Return (x, y) of the center of cell containing provided text 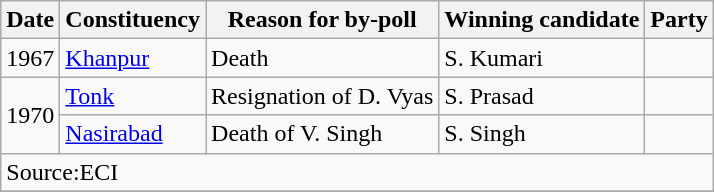
Reason for by-poll (322, 20)
S. Singh (542, 134)
S. Prasad (542, 96)
S. Kumari (542, 58)
Death (322, 58)
Source:ECI (357, 172)
1970 (30, 115)
1967 (30, 58)
Date (30, 20)
Khanpur (133, 58)
Tonk (133, 96)
Party (679, 20)
Constituency (133, 20)
Nasirabad (133, 134)
Winning candidate (542, 20)
Resignation of D. Vyas (322, 96)
Death of V. Singh (322, 134)
